For the text-containing cell, return its midpoint in [x, y] coordinate format. 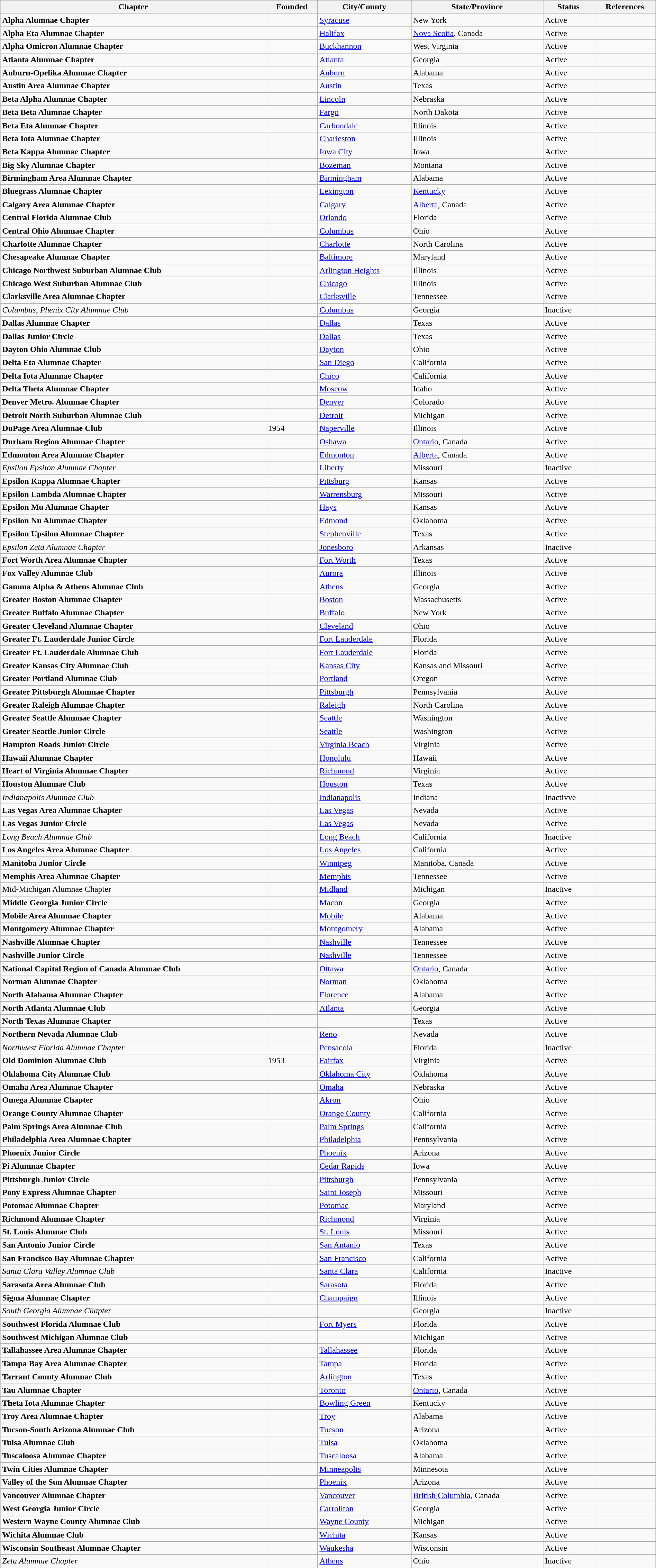
Chapter [133, 7]
Iowa City [364, 152]
Fort Myers [364, 1324]
Memphis [364, 876]
Chicago Northwest Suburban Alumnae Club [133, 270]
Delta Theta Alumnae Chapter [133, 389]
Edmonton Area Alumnae Chapter [133, 455]
Denver [364, 402]
1953 [292, 1061]
Tuscaloosa Alumnae Chapter [133, 1456]
Edmonton [364, 455]
Minnesota [477, 1469]
Long Beach [364, 837]
Waukesha [364, 1548]
Twin Cities Alumnae Chapter [133, 1469]
Epsilon Kappa Alumnae Chapter [133, 481]
Toronto [364, 1390]
1954 [292, 428]
Greater Pittsburgh Alumnae Chapter [133, 692]
Wichita [364, 1535]
Reno [364, 1034]
Arlington [364, 1377]
Vancouver Alumnae Chapter [133, 1495]
Tucson-South Arizona Alumnae Club [133, 1430]
Omaha Area Alumnae Chapter [133, 1087]
Auburn-Opelika Alumnae Chapter [133, 73]
Palm Springs Area Alumnae Club [133, 1126]
Kansas City [364, 665]
State/Province [477, 7]
Epsilon Upsilon Alumnae Chapter [133, 534]
Fargo [364, 112]
San Francisco Bay Alumnae Chapter [133, 1258]
Wisconsin Southeast Alumnae Chapter [133, 1548]
Winnipeg [364, 863]
Bluegrass Alumnae Chapter [133, 191]
Oklahoma City [364, 1074]
South Georgia Alumnae Chapter [133, 1311]
Montgomery Alumnae Chapter [133, 929]
Indianapolis Alumnae Club [133, 797]
San Antonio Junior Circle [133, 1245]
Birmingham Area Alumnae Chapter [133, 178]
Detroit North Suburban Alumnae Club [133, 415]
Dayton [364, 349]
Old Dominion Alumnae Club [133, 1061]
Tallahassee [364, 1350]
Manitoba Junior Circle [133, 863]
Champaign [364, 1298]
Mid-Michigan Alumnae Chapter [133, 889]
Tuscaloosa [364, 1456]
Omaha [364, 1087]
Memphis Area Alumnae Chapter [133, 876]
Central Ohio Alumnae Chapter [133, 231]
Epsilon Lambda Alumnae Chapter [133, 494]
Jonesboro [364, 547]
Orange County Alumnae Chapter [133, 1113]
Macon [364, 903]
Warrensburg [364, 494]
Nova Scotia, Canada [477, 33]
Boston [364, 600]
Naperville [364, 428]
Arkansas [477, 547]
Edmond [364, 520]
Dallas Alumnae Chapter [133, 323]
National Capital Region of Canada Alumnae Club [133, 968]
Troy Area Alumnae Chapter [133, 1416]
Hays [364, 507]
Mobile [364, 916]
Beta Beta Alumnae Chapter [133, 112]
Philadelphia [364, 1140]
Vancouver [364, 1495]
Hawaii Alumnae Chapter [133, 758]
Beta Kappa Alumnae Chapter [133, 152]
West Georgia Junior Circle [133, 1508]
Philadelphia Area Alumnae Chapter [133, 1140]
Epsilon Mu Alumnae Chapter [133, 507]
Houston Alumnae Club [133, 784]
Idaho [477, 389]
Tallahassee Area Alumnae Chapter [133, 1350]
Northern Nevada Alumnae Club [133, 1034]
Alpha Alumnae Chapter [133, 20]
Hampton Roads Junior Circle [133, 744]
Chesapeake Alumnae Chapter [133, 257]
Buffalo [364, 613]
Alpha Omicron Alumnae Chapter [133, 46]
Heart of Virginia Alumnae Chapter [133, 771]
Fox Valley Alumnae Club [133, 573]
Massachusetts [477, 600]
Honolulu [364, 758]
Phoenix Junior Circle [133, 1153]
North Atlanta Alumnae Club [133, 1008]
Founded [292, 7]
Birmingham [364, 178]
Las Vegas Area Alumnae Chapter [133, 810]
Austin Area Alumnae Chapter [133, 86]
Beta Alpha Alumnae Chapter [133, 99]
Fairfax [364, 1061]
Bowling Green [364, 1403]
Greater Seattle Alumnae Chapter [133, 718]
Valley of the Sun Alumnae Chapter [133, 1482]
Oshawa [364, 442]
Nashville Alumnae Chapter [133, 942]
Richmond Alumnae Chapter [133, 1218]
Pi Alumnae Chapter [133, 1166]
Sigma Alumnae Chapter [133, 1298]
Potomac Alumnae Chapter [133, 1205]
Greater Seattle Junior Circle [133, 731]
San Antanio [364, 1245]
Sarasota Area Alumnae Club [133, 1285]
Ottawa [364, 968]
North Alabama Alumnae Chapter [133, 995]
Cleveland [364, 626]
Durham Region Alumnae Chapter [133, 442]
Northwest Florida Alumnae Chapter [133, 1048]
British Columbia, Canada [477, 1495]
Tulsa [364, 1443]
City/County [364, 7]
Southwest Florida Alumnae Club [133, 1324]
Tau Alumnae Chapter [133, 1390]
Baltimore [364, 257]
Chicago West Suburban Alumnae Club [133, 283]
Fort Worth Area Alumnae Chapter [133, 560]
Pittsburg [364, 481]
Wisconsin [477, 1548]
Central Florida Alumnae Club [133, 218]
Western Wayne County Alumnae Club [133, 1522]
Halifax [364, 33]
Troy [364, 1416]
Charlotte Alumnae Chapter [133, 244]
Theta Iota Alumnae Chapter [133, 1403]
Auburn [364, 73]
Norman Alumnae Chapter [133, 981]
Omega Alumnae Chapter [133, 1100]
Big Sky Alumnae Chapter [133, 165]
Saint Joseph [364, 1192]
Hawaii [477, 758]
Oklahoma City Alumnae Club [133, 1074]
Montgomery [364, 929]
Buckhannon [364, 46]
Middle Georgia Junior Circle [133, 903]
Epsilon Nu Alumnae Chapter [133, 520]
Manitoba, Canada [477, 863]
Orlando [364, 218]
Charleston [364, 138]
Indianapolis [364, 797]
Mobile Area Alumnae Chapter [133, 916]
Syracuse [364, 20]
Liberty [364, 468]
Raleigh [364, 705]
Greater Cleveland Alumnae Chapter [133, 626]
Calgary [364, 205]
Detroit [364, 415]
Alpha Eta Alumnae Chapter [133, 33]
Wayne County [364, 1522]
Greater Buffalo Alumnae Chapter [133, 613]
Kansas and Missouri [477, 665]
Fort Worth [364, 560]
Houston [364, 784]
Lincoln [364, 99]
Tampa Bay Area Alumnae Chapter [133, 1363]
Denver Metro. Alumnae Chapter [133, 402]
Inactivve [568, 797]
Akron [364, 1100]
Arlington Heights [364, 270]
Clarksville [364, 297]
Midland [364, 889]
Long Beach Alumnae Club [133, 837]
Orange County [364, 1113]
Greater Raleigh Alumnae Chapter [133, 705]
References [625, 7]
San Diego [364, 362]
Potomac [364, 1205]
Tampa [364, 1363]
Delta Iota Alumnae Chapter [133, 375]
Portland [364, 679]
Colorado [477, 402]
Beta Eta Alumnae Chapter [133, 125]
Bozeman [364, 165]
St. Louis [364, 1232]
Santa Clara [364, 1271]
San Francisco [364, 1258]
Greater Ft. Lauderdale Alumnae Club [133, 652]
Austin [364, 86]
Tarrant County Alumnae Club [133, 1377]
Lexington [364, 191]
Zeta Alumnae Chapter [133, 1561]
Dayton Ohio Alumnae Club [133, 349]
Greater Portland Alumnae Club [133, 679]
Minneapolis [364, 1469]
Dallas Junior Circle [133, 336]
West Virginia [477, 46]
St. Louis Alumnae Club [133, 1232]
Los Angeles Area Alumnae Chapter [133, 850]
Los Angeles [364, 850]
Pittsburgh Junior Circle [133, 1179]
DuPage Area Alumnae Club [133, 428]
Clarksville Area Alumnae Chapter [133, 297]
Oregon [477, 679]
Cedar Rapids [364, 1166]
Wichita Alumnae Club [133, 1535]
Greater Boston Alumnae Chapter [133, 600]
Status [568, 7]
Atlanta Alumnae Chapter [133, 60]
North Dakota [477, 112]
Virginia Beach [364, 744]
Greater Ft. Lauderdale Junior Circle [133, 639]
Delta Eta Alumnae Chapter [133, 362]
Palm Springs [364, 1126]
Moscow [364, 389]
Montana [477, 165]
Sarasota [364, 1285]
Pony Express Alumnae Chapter [133, 1192]
Indiana [477, 797]
Beta Iota Alumnae Chapter [133, 138]
Tucson [364, 1430]
Carbondale [364, 125]
Nashville Junior Circle [133, 955]
Gamma Alpha & Athens Alumnae Club [133, 587]
Pensacola [364, 1048]
Tulsa Alumnae Club [133, 1443]
Santa Clara Valley Alumnae Club [133, 1271]
Aurora [364, 573]
Las Vegas Junior Circle [133, 824]
Columbus, Phenix City Alumnae Club [133, 310]
Chicago [364, 283]
Greater Kansas City Alumnae Club [133, 665]
Norman [364, 981]
North Texas Alumnae Chapter [133, 1021]
Southwest Michigan Alumnae Club [133, 1337]
Florence [364, 995]
Chico [364, 375]
Stephenville [364, 534]
Charlotte [364, 244]
Calgary Area Alumnae Chapter [133, 205]
Epsilon Epsilon Alumnae Chapter [133, 468]
Epsilon Zeta Alumnae Chapter [133, 547]
Carrollton [364, 1508]
